Locate the cell with the specified text and output its [X, Y] center coordinate. 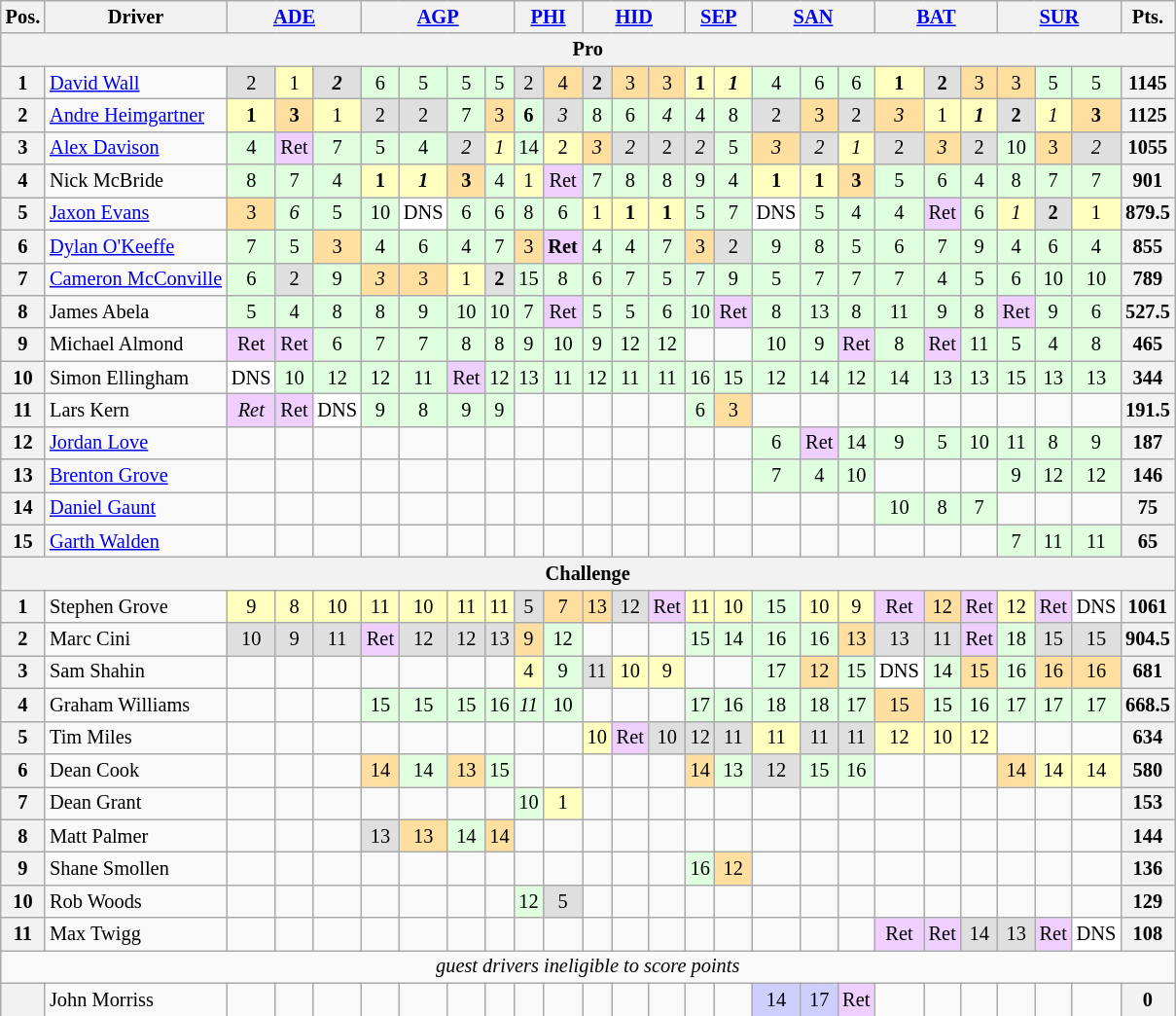
465 [1148, 345]
144 [1148, 836]
580 [1148, 770]
146 [1148, 476]
Cameron McConville [136, 279]
Max Twigg [136, 934]
Nick McBride [136, 181]
1055 [1148, 148]
AGP [438, 17]
Brenton Grove [136, 476]
HID [634, 17]
SEP [719, 17]
Marc Cini [136, 639]
108 [1148, 934]
Jaxon Evans [136, 213]
Pro [588, 50]
Shane Smollen [136, 868]
Andre Heimgartner [136, 115]
SUR [1059, 17]
129 [1148, 901]
Stephen Grove [136, 606]
65 [1148, 541]
Dylan O'Keeffe [136, 246]
344 [1148, 378]
Pts. [1148, 17]
879.5 [1148, 213]
Tim Miles [136, 738]
Driver [136, 17]
BAT [936, 17]
Jordan Love [136, 443]
Sam Shahin [136, 671]
668.5 [1148, 705]
855 [1148, 246]
681 [1148, 671]
Lars Kern [136, 410]
Simon Ellingham [136, 378]
1061 [1148, 606]
Michael Almond [136, 345]
75 [1148, 508]
guest drivers ineligible to score points [588, 966]
Dean Grant [136, 803]
153 [1148, 803]
James Abela [136, 311]
John Morriss [136, 999]
Graham Williams [136, 705]
1145 [1148, 83]
SAN [813, 17]
Daniel Gaunt [136, 508]
Pos. [23, 17]
Matt Palmer [136, 836]
1125 [1148, 115]
634 [1148, 738]
789 [1148, 279]
Dean Cook [136, 770]
Alex Davison [136, 148]
Garth Walden [136, 541]
901 [1148, 181]
527.5 [1148, 311]
904.5 [1148, 639]
136 [1148, 868]
Challenge [588, 573]
0 [1148, 999]
Rob Woods [136, 901]
ADE [294, 17]
191.5 [1148, 410]
187 [1148, 443]
PHI [548, 17]
David Wall [136, 83]
